Return (X, Y) of the center of cell containing provided text 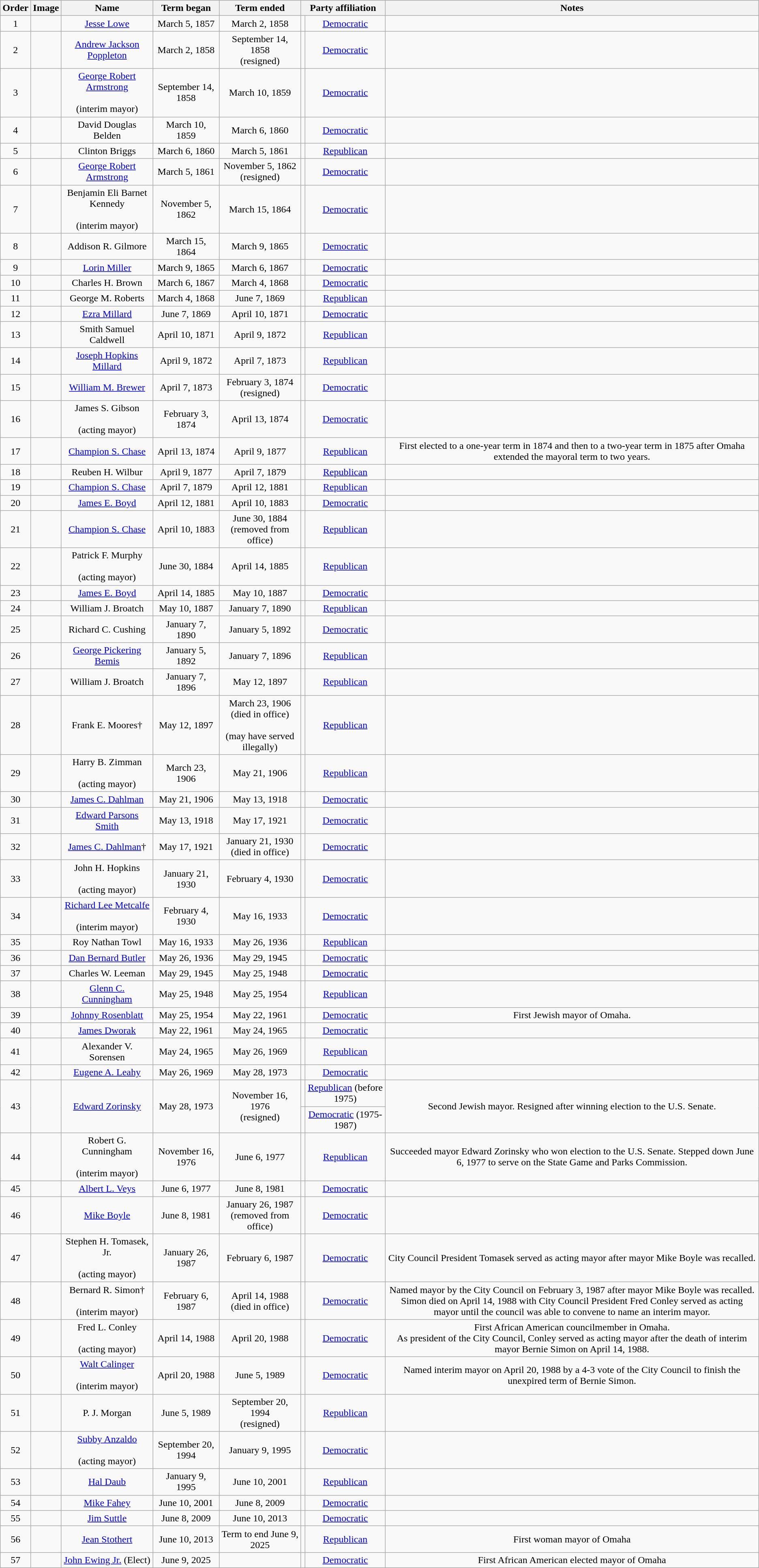
Andrew Jackson Poppleton (107, 50)
5 (15, 151)
Second Jewish mayor. Resigned after winning election to the U.S. Senate. (572, 1106)
Republican (before 1975) (345, 1093)
Joseph Hopkins Millard (107, 361)
Smith Samuel Caldwell (107, 335)
Fred L. Conley (acting mayor) (107, 1338)
David Douglas Belden (107, 130)
September 20, 1994 (186, 1450)
32 (15, 847)
Charles H. Brown (107, 283)
8 (15, 247)
January 26, 1987 (removed from office) (259, 1215)
46 (15, 1215)
9 (15, 267)
24 (15, 608)
First elected to a one-year term in 1874 and then to a two-year term in 1875 after Omaha extended the mayoral term to two years. (572, 451)
1 (15, 24)
Richard C. Cushing (107, 629)
November 5, 1862 (186, 209)
19 (15, 487)
6 (15, 172)
June 30, 1884 (186, 566)
Order (15, 8)
Eugene A. Leahy (107, 1072)
Subby Anzaldo (acting mayor) (107, 1450)
18 (15, 472)
12 (15, 313)
Lorin Miller (107, 267)
40 (15, 1030)
September 14, 1858 (resigned) (259, 50)
Clinton Briggs (107, 151)
25 (15, 629)
P. J. Morgan (107, 1413)
31 (15, 821)
39 (15, 1015)
33 (15, 879)
13 (15, 335)
2 (15, 50)
Term to end June 9, 2025 (259, 1539)
Hal Daub (107, 1482)
Charles W. Leeman (107, 973)
George M. Roberts (107, 298)
Frank E. Moores† (107, 725)
Edward Parsons Smith (107, 821)
56 (15, 1539)
February 3, 1874 (resigned) (259, 388)
Stephen H. Tomasek, Jr. (acting mayor) (107, 1258)
Walt Calinger (interim mayor) (107, 1375)
Dan Bernard Butler (107, 958)
April 14, 1988 (died in office) (259, 1301)
16 (15, 419)
January 26, 1987 (186, 1258)
Term ended (259, 8)
10 (15, 283)
First African American elected mayor of Omaha (572, 1560)
53 (15, 1482)
26 (15, 655)
John Ewing Jr. (Elect) (107, 1560)
James S. Gibson(acting mayor) (107, 419)
Edward Zorinsky (107, 1106)
Richard Lee Metcalfe (interim mayor) (107, 916)
17 (15, 451)
Roy Nathan Towl (107, 942)
21 (15, 529)
37 (15, 973)
First woman mayor of Omaha (572, 1539)
James C. Dahlman† (107, 847)
Notes (572, 8)
Benjamin Eli Barnet Kennedy (interim mayor) (107, 209)
28 (15, 725)
20 (15, 503)
54 (15, 1503)
15 (15, 388)
November 5, 1862 (resigned) (259, 172)
38 (15, 994)
Harry B. Zimman (acting mayor) (107, 773)
Patrick F. Murphy (acting mayor) (107, 566)
22 (15, 566)
55 (15, 1518)
34 (15, 916)
Image (46, 8)
George Robert Armstrong (interim mayor) (107, 92)
Name (107, 8)
George Pickering Bemis (107, 655)
11 (15, 298)
45 (15, 1189)
Reuben H. Wilbur (107, 472)
14 (15, 361)
January 21, 1930 (died in office) (259, 847)
50 (15, 1375)
29 (15, 773)
March 23, 1906 (186, 773)
Johnny Rosenblatt (107, 1015)
48 (15, 1301)
John H. Hopkins (acting mayor) (107, 879)
Alexander V. Sorensen (107, 1051)
First Jewish mayor of Omaha. (572, 1015)
51 (15, 1413)
November 16, 1976 (186, 1157)
Jesse Lowe (107, 24)
September 14, 1858 (186, 92)
James Dworak (107, 1030)
36 (15, 958)
Glenn C. Cunningham (107, 994)
Succeeded mayor Edward Zorinsky who won election to the U.S. Senate. Stepped down June 6, 1977 to serve on the State Game and Parks Commission. (572, 1157)
November 16, 1976 (resigned) (259, 1106)
Ezra Millard (107, 313)
52 (15, 1450)
Bernard R. Simon† (interim mayor) (107, 1301)
43 (15, 1106)
Jean Stothert (107, 1539)
23 (15, 593)
Robert G. Cunningham (interim mayor) (107, 1157)
Term began (186, 8)
September 20, 1994 (resigned) (259, 1413)
3 (15, 92)
James C. Dahlman (107, 800)
Albert L. Veys (107, 1189)
April 14, 1988 (186, 1338)
44 (15, 1157)
30 (15, 800)
March 23, 1906 (died in office)(may have served illegally) (259, 725)
Democratic (1975-1987) (345, 1119)
42 (15, 1072)
Mike Boyle (107, 1215)
49 (15, 1338)
William M. Brewer (107, 388)
Mike Fahey (107, 1503)
41 (15, 1051)
February 3, 1874 (186, 419)
27 (15, 682)
Named interim mayor on April 20, 1988 by a 4-3 vote of the City Council to finish the unexpired term of Bernie Simon. (572, 1375)
March 5, 1857 (186, 24)
City Council President Tomasek served as acting mayor after mayor Mike Boyle was recalled. (572, 1258)
7 (15, 209)
35 (15, 942)
Addison R. Gilmore (107, 247)
George Robert Armstrong (107, 172)
47 (15, 1258)
57 (15, 1560)
June 9, 2025 (186, 1560)
4 (15, 130)
June 30, 1884 (removed from office) (259, 529)
Jim Suttle (107, 1518)
January 21, 1930 (186, 879)
Party affiliation (343, 8)
